Locate the cell with the specified text and output its [x, y] center coordinate. 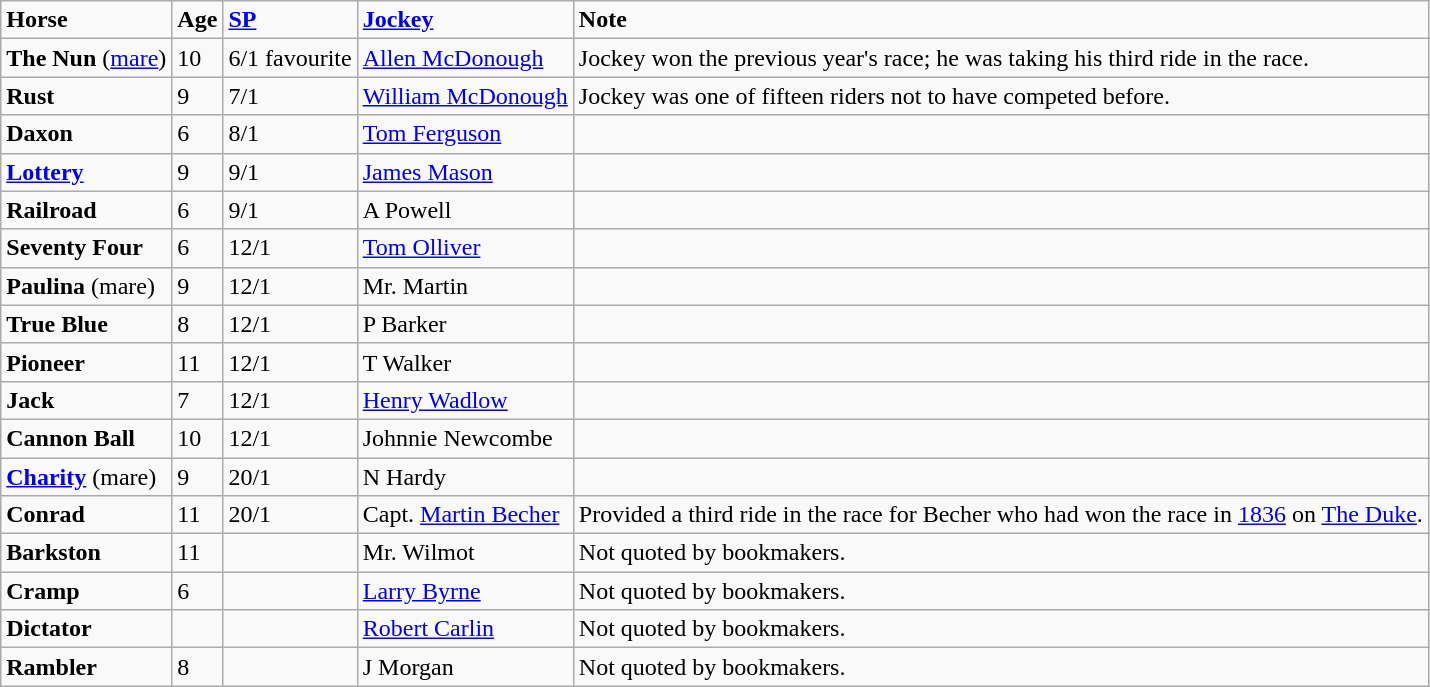
Jockey [465, 20]
Tom Olliver [465, 248]
Mr. Wilmot [465, 553]
SP [290, 20]
Jack [86, 400]
J Morgan [465, 667]
Paulina (mare) [86, 286]
Conrad [86, 515]
Rust [86, 96]
7/1 [290, 96]
Larry Byrne [465, 591]
Daxon [86, 134]
Rambler [86, 667]
Tom Ferguson [465, 134]
Charity (mare) [86, 477]
Note [1000, 20]
Provided a third ride in the race for Becher who had won the race in 1836 on The Duke. [1000, 515]
Jockey was one of fifteen riders not to have competed before. [1000, 96]
James Mason [465, 172]
True Blue [86, 324]
Railroad [86, 210]
Cramp [86, 591]
Seventy Four [86, 248]
N Hardy [465, 477]
6/1 favourite [290, 58]
Age [198, 20]
Lottery [86, 172]
A Powell [465, 210]
8/1 [290, 134]
Cannon Ball [86, 438]
Capt. Martin Becher [465, 515]
Jockey won the previous year's race; he was taking his third ride in the race. [1000, 58]
Dictator [86, 629]
Allen McDonough [465, 58]
Horse [86, 20]
7 [198, 400]
Mr. Martin [465, 286]
Robert Carlin [465, 629]
The Nun (mare) [86, 58]
Johnnie Newcombe [465, 438]
William McDonough [465, 96]
Pioneer [86, 362]
P Barker [465, 324]
Barkston [86, 553]
Henry Wadlow [465, 400]
T Walker [465, 362]
